From the cell containing the given text, extract its center point as [x, y] coordinate. 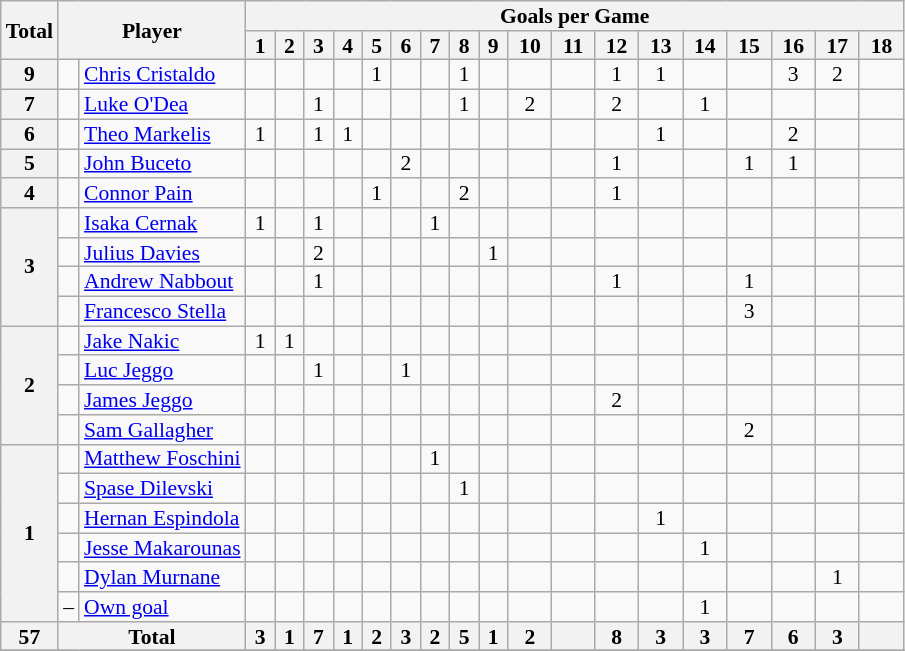
11 [574, 46]
16 [793, 46]
8 [464, 46]
13 [661, 46]
Player [152, 30]
Connor Pain [162, 193]
John Buceto [162, 164]
18 [881, 46]
Hernan Espindola [162, 519]
Luc Jeggo [162, 371]
Andrew Nabbout [162, 282]
15 [749, 46]
Julius Davies [162, 253]
12 [616, 46]
Luke O'Dea [162, 105]
Theo Markelis [162, 134]
Total [30, 30]
Spase Dilevski [162, 489]
Francesco Stella [162, 312]
Isaka Cernak [162, 223]
Sam Gallagher [162, 430]
Matthew Foschini [162, 459]
17 [837, 46]
James Jeggo [162, 400]
Goals per Game [575, 16]
Dylan Murnane [162, 578]
14 [705, 46]
Jesse Makarounas [162, 548]
Own goal [162, 607]
10 [530, 46]
– [68, 607]
Chris Cristaldo [162, 75]
Jake Nakic [162, 341]
